Return [x, y] of the center of cell containing provided text 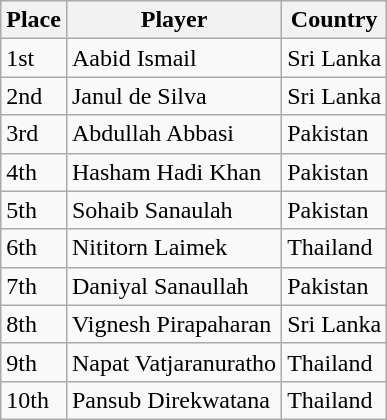
1st [34, 58]
Daniyal Sanaullah [174, 286]
Sohaib Sanaulah [174, 210]
Player [174, 20]
Hasham Hadi Khan [174, 172]
4th [34, 172]
3rd [34, 134]
Place [34, 20]
Napat Vatjaranuratho [174, 362]
10th [34, 400]
6th [34, 248]
Country [334, 20]
Nititorn Laimek [174, 248]
2nd [34, 96]
9th [34, 362]
8th [34, 324]
7th [34, 286]
Aabid Ismail [174, 58]
5th [34, 210]
Janul de Silva [174, 96]
Vignesh Pirapaharan [174, 324]
Pansub Direkwatana [174, 400]
Abdullah Abbasi [174, 134]
